For the text-containing cell, return its midpoint in [X, Y] coordinate format. 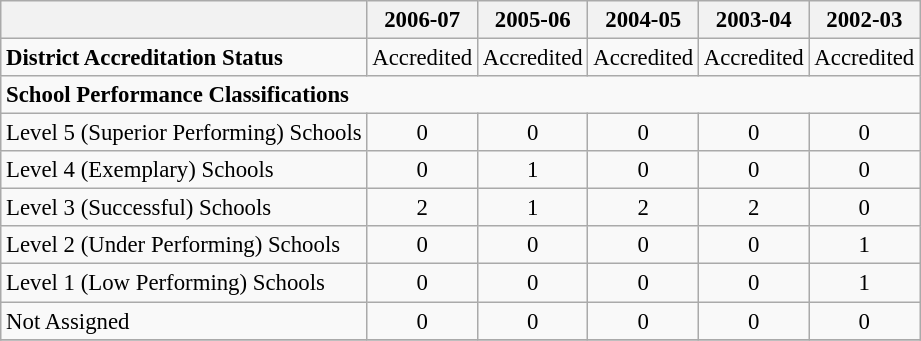
2006-07 [422, 20]
2003-04 [754, 20]
Not Assigned [184, 321]
Level 2 (Under Performing) Schools [184, 245]
2002-03 [864, 20]
2005-06 [532, 20]
Level 3 (Successful) Schools [184, 208]
2004-05 [644, 20]
Level 5 (Superior Performing) Schools [184, 133]
Level 1 (Low Performing) Schools [184, 283]
District Accreditation Status [184, 58]
Level 4 (Exemplary) Schools [184, 170]
School Performance Classifications [460, 95]
